Return the [x, y] coordinate for the center point of the cell that contains the specified text.  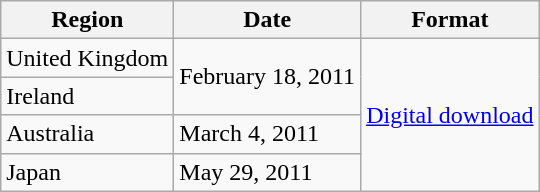
Region [88, 20]
United Kingdom [88, 58]
Japan [88, 172]
February 18, 2011 [268, 77]
Ireland [88, 96]
Format [450, 20]
May 29, 2011 [268, 172]
Digital download [450, 115]
March 4, 2011 [268, 134]
Date [268, 20]
Australia [88, 134]
